Pinpoint the cell where the given text exists, returning its [x, y] midpoint coordinate. 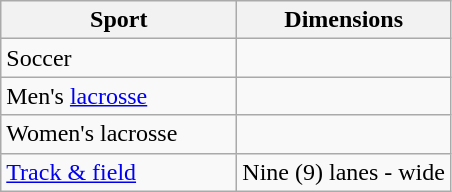
Dimensions [344, 20]
Soccer [119, 58]
Women's lacrosse [119, 134]
Nine (9) lanes - wide [344, 172]
Men's lacrosse [119, 96]
Track & field [119, 172]
Sport [119, 20]
